Scan for the cell matching the given text and deliver its [x, y] coordinate at center. 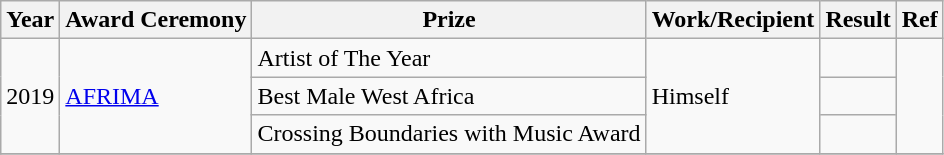
AFRIMA [156, 96]
Work/Recipient [733, 20]
Best Male West Africa [449, 96]
Award Ceremony [156, 20]
Prize [449, 20]
Crossing Boundaries with Music Award [449, 134]
Artist of The Year [449, 58]
Year [30, 20]
2019 [30, 96]
Himself [733, 96]
Result [858, 20]
Ref [920, 20]
